Capture the cell that displays the provided text and extract its [x, y] central coordinate. 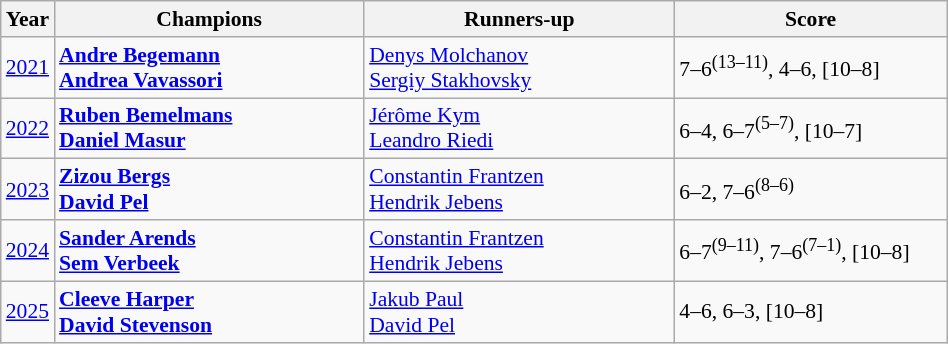
Ruben Bemelmans Daniel Masur [209, 128]
Sander Arends Sem Verbeek [209, 250]
Runners-up [519, 19]
Year [28, 19]
Jakub Paul David Pel [519, 312]
7–6(13–11), 4–6, [10–8] [810, 68]
4–6, 6–3, [10–8] [810, 312]
Denys Molchanov Sergiy Stakhovsky [519, 68]
Champions [209, 19]
Jérôme Kym Leandro Riedi [519, 128]
6–2, 7–6(8–6) [810, 190]
2024 [28, 250]
Cleeve Harper David Stevenson [209, 312]
Score [810, 19]
2021 [28, 68]
2025 [28, 312]
Andre Begemann Andrea Vavassori [209, 68]
2023 [28, 190]
Zizou Bergs David Pel [209, 190]
2022 [28, 128]
6–4, 6–7(5–7), [10–7] [810, 128]
6–7(9–11), 7–6(7–1), [10–8] [810, 250]
